Pinpoint the cell where the given text exists, returning its [X, Y] midpoint coordinate. 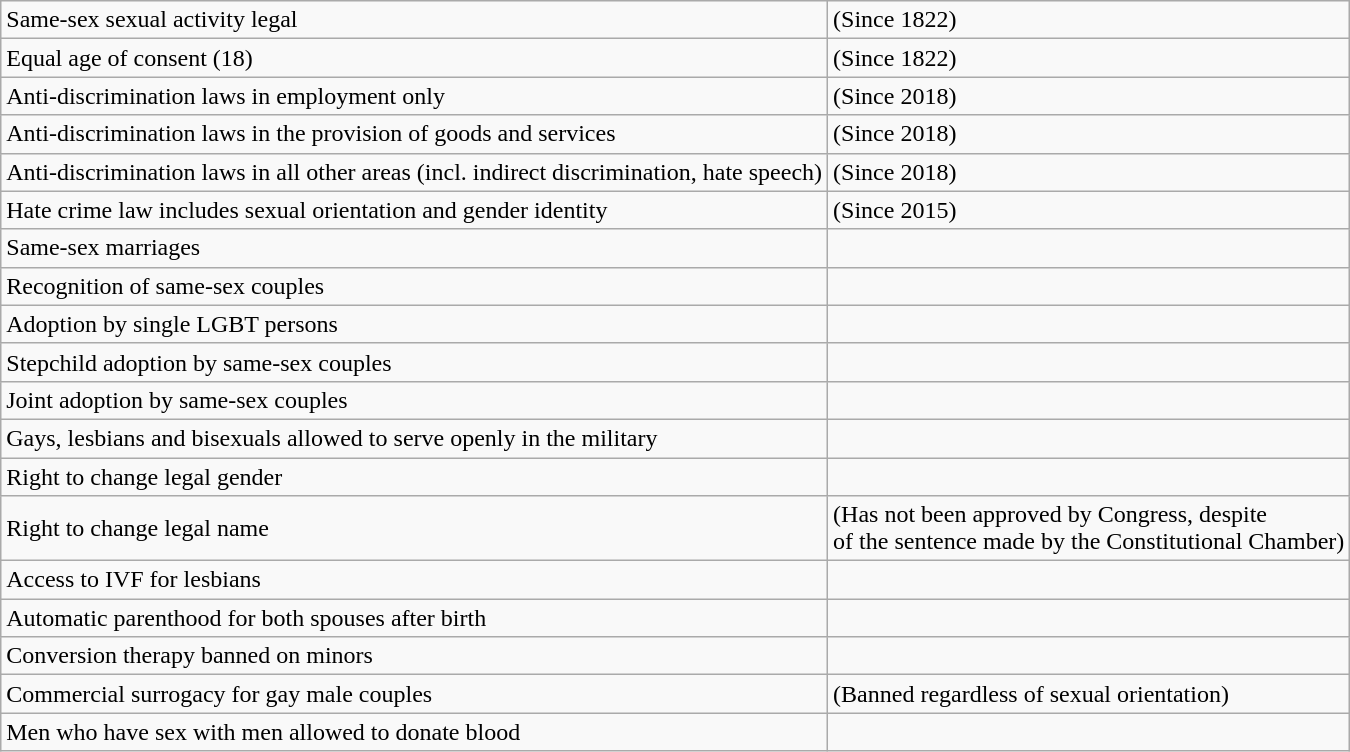
Equal age of consent (18) [414, 58]
Same-sex marriages [414, 248]
Right to change legal name [414, 528]
Adoption by single LGBT persons [414, 324]
Recognition of same-sex couples [414, 286]
Anti-discrimination laws in employment only [414, 96]
Conversion therapy banned on minors [414, 656]
Anti-discrimination laws in the provision of goods and services [414, 134]
(Has not been approved by Congress, despiteof the sentence made by the Constitutional Chamber) [1089, 528]
Gays, lesbians and bisexuals allowed to serve openly in the military [414, 438]
Stepchild adoption by same-sex couples [414, 362]
Commercial surrogacy for gay male couples [414, 694]
Right to change legal gender [414, 477]
Automatic parenthood for both spouses after birth [414, 618]
Access to IVF for lesbians [414, 580]
Joint adoption by same-sex couples [414, 400]
Anti-discrimination laws in all other areas (incl. indirect discrimination, hate speech) [414, 172]
Hate crime law includes sexual orientation and gender identity [414, 210]
(Since 2015) [1089, 210]
(Banned regardless of sexual orientation) [1089, 694]
Same-sex sexual activity legal [414, 20]
Men who have sex with men allowed to donate blood [414, 732]
